Determine the [x, y] coordinate at the center of the cell enclosing the given text.  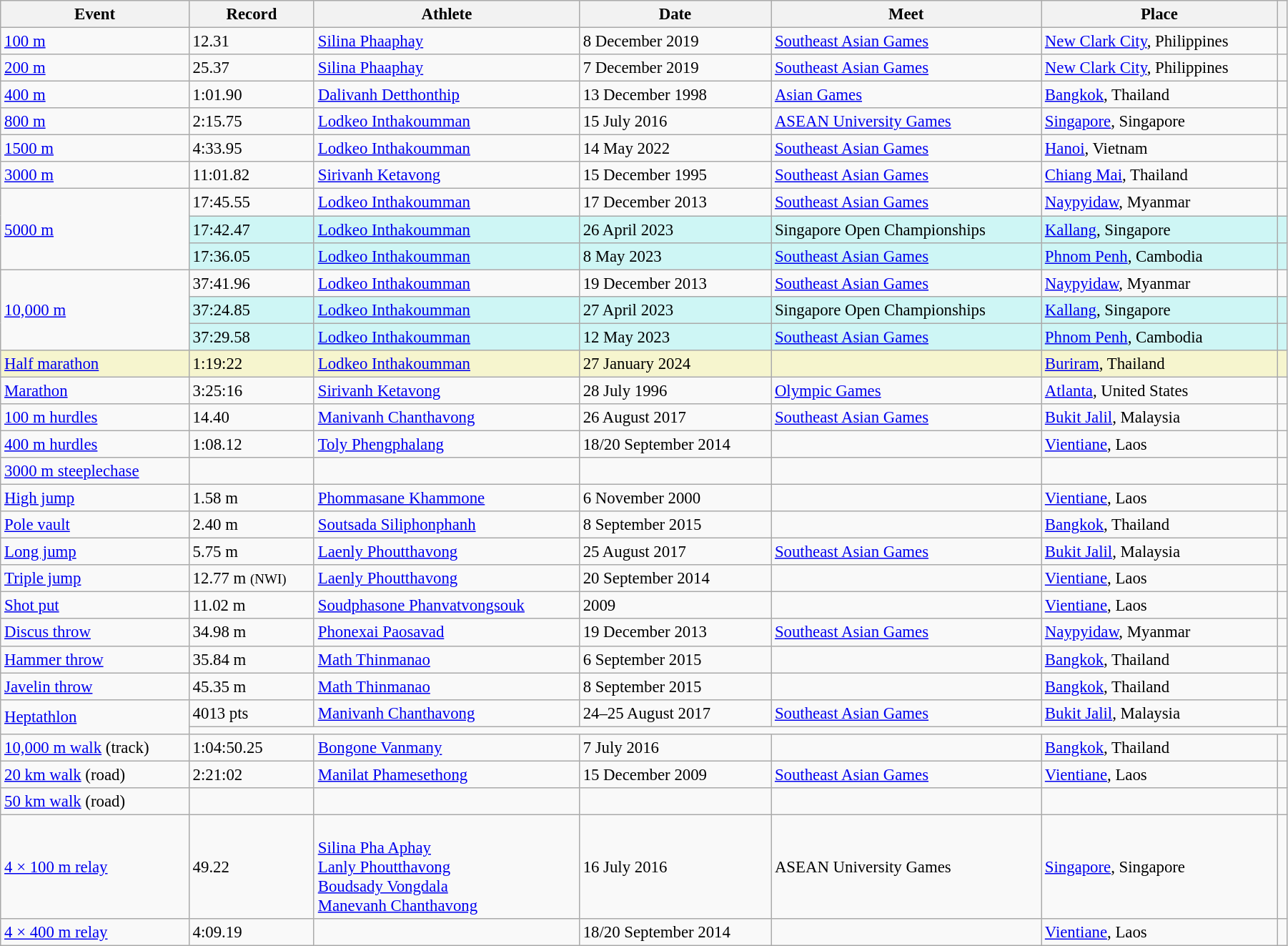
1500 m [95, 149]
6 September 2015 [675, 659]
4013 pts [252, 713]
10,000 m [95, 310]
28 July 1996 [675, 390]
4:09.19 [252, 932]
Heptathlon [95, 716]
15 December 2009 [675, 774]
1:01.90 [252, 95]
11:01.82 [252, 175]
20 September 2014 [675, 578]
Place [1159, 14]
45.35 m [252, 686]
15 July 2016 [675, 122]
2009 [675, 606]
49.22 [252, 867]
Soudphasone Phanvatvongsouk [446, 606]
6 November 2000 [675, 498]
Soutsada Siliphonphanh [446, 525]
Olympic Games [906, 390]
Asian Games [906, 95]
27 January 2024 [675, 364]
26 April 2023 [675, 230]
26 August 2017 [675, 418]
Phommasane Khammone [446, 498]
7 December 2019 [675, 68]
3:25:16 [252, 390]
11.02 m [252, 606]
10,000 m walk (track) [95, 748]
800 m [95, 122]
25.37 [252, 68]
27 April 2023 [675, 310]
15 December 1995 [675, 175]
Buriram, Thailand [1159, 364]
1.58 m [252, 498]
17:42.47 [252, 230]
200 m [95, 68]
Bongone Vanmany [446, 748]
Marathon [95, 390]
Phonexai Paosavad [446, 633]
Atlanta, United States [1159, 390]
13 December 1998 [675, 95]
4 × 100 m relay [95, 867]
4:33.95 [252, 149]
Discus throw [95, 633]
1:19:22 [252, 364]
Manilat Phamesethong [446, 774]
14.40 [252, 418]
Chiang Mai, Thailand [1159, 175]
3000 m [95, 175]
Meet [906, 14]
Athlete [446, 14]
37:24.85 [252, 310]
100 m [95, 41]
25 August 2017 [675, 552]
17:45.55 [252, 202]
Silina Pha AphayLanly PhoutthavongBoudsady VongdalaManevanh Chanthavong [446, 867]
24–25 August 2017 [675, 713]
12.77 m (NWI) [252, 578]
50 km walk (road) [95, 802]
12.31 [252, 41]
Record [252, 14]
Date [675, 14]
34.98 m [252, 633]
8 May 2023 [675, 256]
17:36.05 [252, 256]
1:04:50.25 [252, 748]
Toly Phengphalang [446, 444]
Half marathon [95, 364]
2:15.75 [252, 122]
12 May 2023 [675, 337]
4 × 400 m relay [95, 932]
Long jump [95, 552]
High jump [95, 498]
Triple jump [95, 578]
Hammer throw [95, 659]
400 m [95, 95]
1:08.12 [252, 444]
3000 m steeplechase [95, 471]
16 July 2016 [675, 867]
14 May 2022 [675, 149]
17 December 2013 [675, 202]
37:29.58 [252, 337]
400 m hurdles [95, 444]
Hanoi, Vietnam [1159, 149]
8 December 2019 [675, 41]
2:21:02 [252, 774]
35.84 m [252, 659]
5000 m [95, 229]
7 July 2016 [675, 748]
20 km walk (road) [95, 774]
2.40 m [252, 525]
Event [95, 14]
Javelin throw [95, 686]
5.75 m [252, 552]
100 m hurdles [95, 418]
Shot put [95, 606]
37:41.96 [252, 283]
Dalivanh Detthonthip [446, 95]
Pole vault [95, 525]
